Determine the (X, Y) coordinate at the center of the cell enclosing the given text.  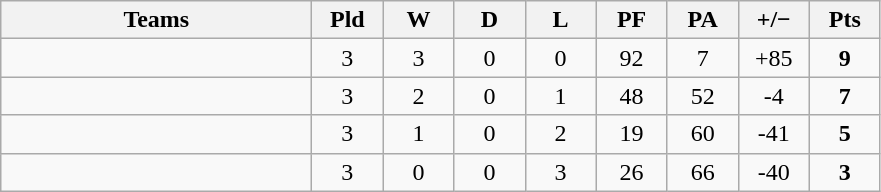
60 (702, 134)
PA (702, 20)
66 (702, 172)
W (418, 20)
+85 (774, 58)
-41 (774, 134)
52 (702, 96)
19 (632, 134)
L (560, 20)
-4 (774, 96)
26 (632, 172)
Pld (348, 20)
Pts (844, 20)
Teams (156, 20)
92 (632, 58)
PF (632, 20)
9 (844, 58)
-40 (774, 172)
D (490, 20)
48 (632, 96)
5 (844, 134)
+/− (774, 20)
